For the text-containing cell, return its midpoint in (x, y) coordinate format. 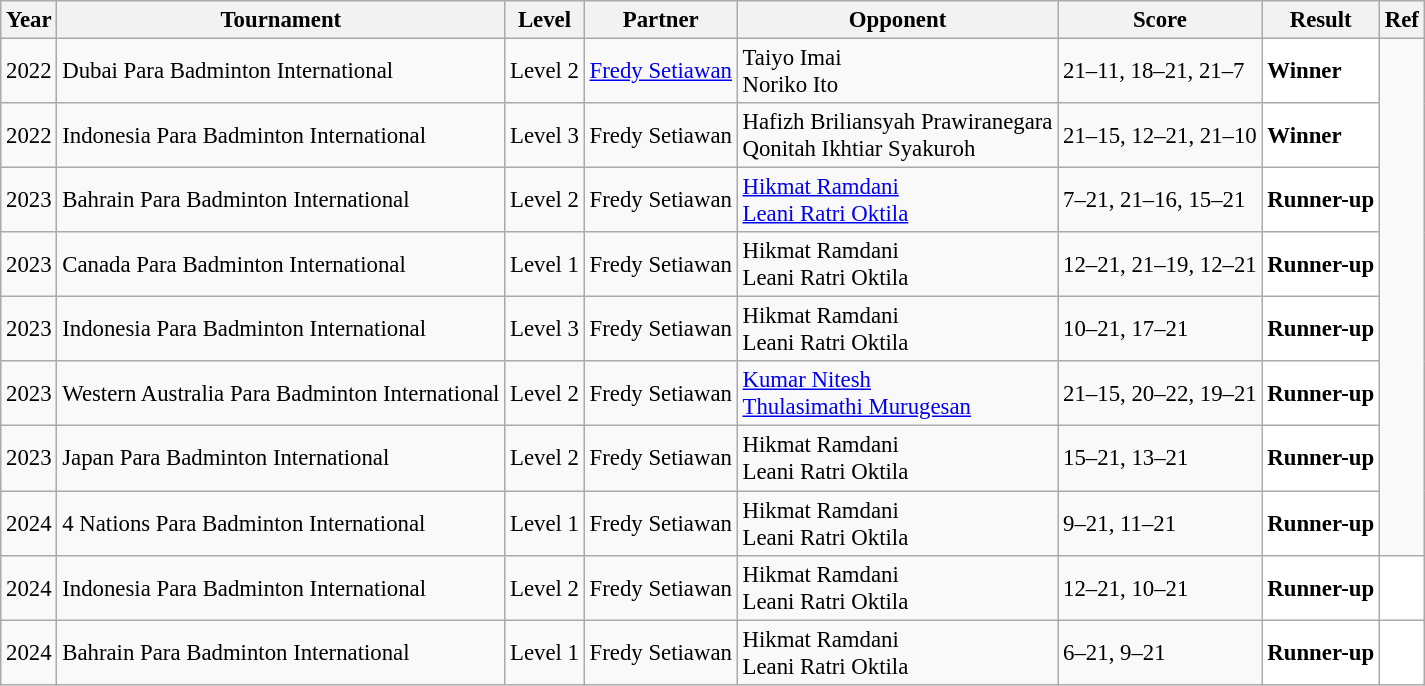
12–21, 21–19, 12–21 (1160, 264)
Year (29, 20)
6–21, 9–21 (1160, 652)
15–21, 13–21 (1160, 458)
21–15, 12–21, 21–10 (1160, 136)
9–21, 11–21 (1160, 524)
Opponent (898, 20)
4 Nations Para Badminton International (281, 524)
Level (545, 20)
Ref (1402, 20)
12–21, 10–21 (1160, 588)
21–15, 20–22, 19–21 (1160, 394)
Taiyo Imai Noriko Ito (898, 72)
Kumar Nitesh Thulasimathi Murugesan (898, 394)
Dubai Para Badminton International (281, 72)
7–21, 21–16, 15–21 (1160, 200)
Japan Para Badminton International (281, 458)
21–11, 18–21, 21–7 (1160, 72)
10–21, 17–21 (1160, 330)
Western Australia Para Badminton International (281, 394)
Result (1320, 20)
Score (1160, 20)
Partner (660, 20)
Tournament (281, 20)
Canada Para Badminton International (281, 264)
Hafizh Briliansyah Prawiranegara Qonitah Ikhtiar Syakuroh (898, 136)
